Search for the cell housing the specified text and yield its [x, y] center coordinate. 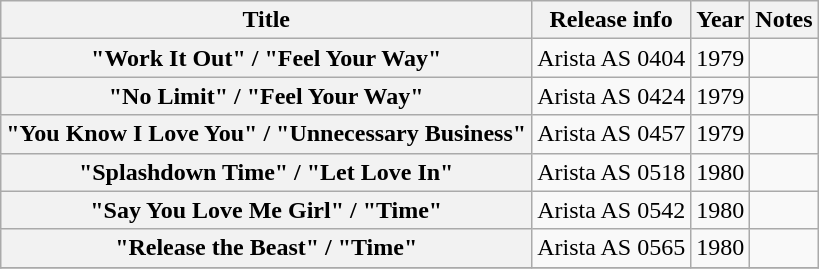
Arista AS 0518 [612, 172]
Title [266, 20]
Arista AS 0565 [612, 248]
Release info [612, 20]
"No Limit" / "Feel Your Way" [266, 96]
"Work It Out" / "Feel Your Way" [266, 58]
Arista AS 0542 [612, 210]
Arista AS 0424 [612, 96]
Year [720, 20]
"You Know I Love You" / "Unnecessary Business" [266, 134]
Arista AS 0404 [612, 58]
"Say You Love Me Girl" / "Time" [266, 210]
"Release the Beast" / "Time" [266, 248]
Notes [784, 20]
"Splashdown Time" / "Let Love In" [266, 172]
Arista AS 0457 [612, 134]
